Determine the [X, Y] coordinate at the center of the cell enclosing the given text.  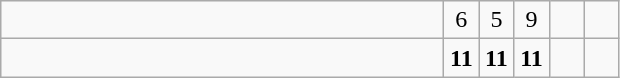
9 [532, 20]
6 [462, 20]
5 [496, 20]
